Extract the [X, Y] coordinate from the center of the cell holding the provided text.  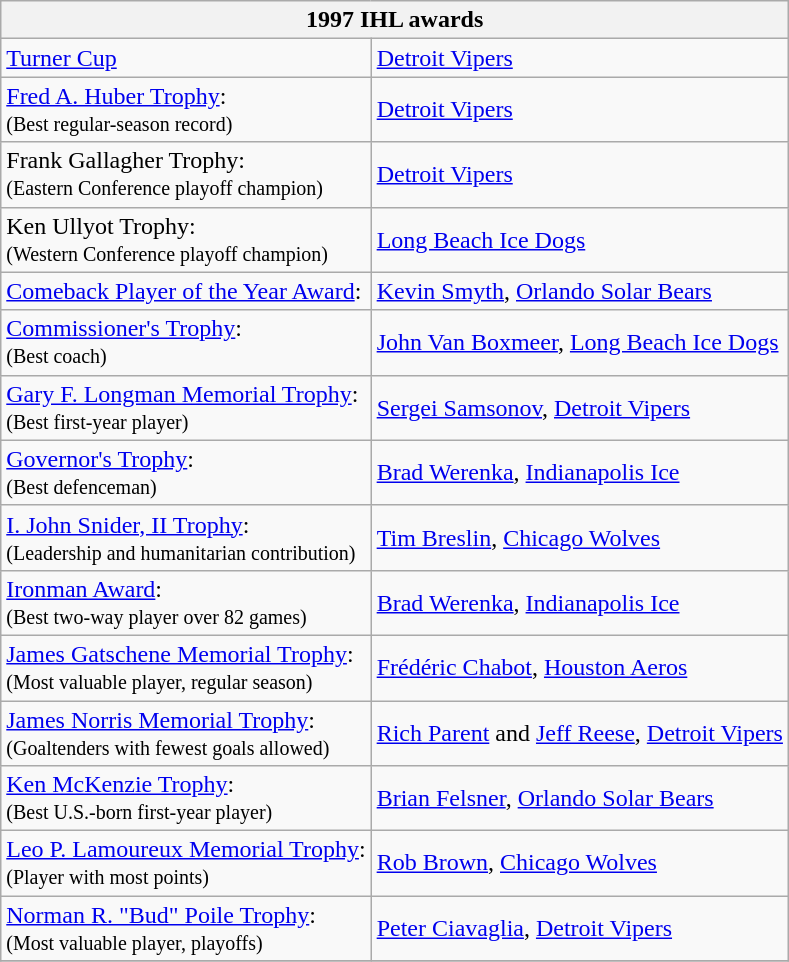
Fred A. Huber Trophy:(Best regular-season record) [186, 110]
Commissioner's Trophy:(Best coach) [186, 342]
Rich Parent and Jeff Reese, Detroit Vipers [580, 732]
Norman R. "Bud" Poile Trophy:(Most valuable player, playoffs) [186, 928]
James Gatschene Memorial Trophy:(Most valuable player, regular season) [186, 668]
Brian Felsner, Orlando Solar Bears [580, 798]
Ken Ullyot Trophy: (Western Conference playoff champion) [186, 240]
Comeback Player of the Year Award: [186, 291]
Ironman Award:(Best two-way player over 82 games) [186, 602]
Sergei Samsonov, Detroit Vipers [580, 408]
James Norris Memorial Trophy:(Goaltenders with fewest goals allowed) [186, 732]
Tim Breslin, Chicago Wolves [580, 538]
Kevin Smyth, Orlando Solar Bears [580, 291]
Leo P. Lamoureux Memorial Trophy:(Player with most points) [186, 864]
John Van Boxmeer, Long Beach Ice Dogs [580, 342]
I. John Snider, II Trophy:(Leadership and humanitarian contribution) [186, 538]
Peter Ciavaglia, Detroit Vipers [580, 928]
Turner Cup [186, 58]
Governor's Trophy:(Best defenceman) [186, 472]
Long Beach Ice Dogs [580, 240]
Rob Brown, Chicago Wolves [580, 864]
Ken McKenzie Trophy:(Best U.S.-born first-year player) [186, 798]
Frédéric Chabot, Houston Aeros [580, 668]
Gary F. Longman Memorial Trophy:(Best first-year player) [186, 408]
Frank Gallagher Trophy:(Eastern Conference playoff champion) [186, 174]
1997 IHL awards [395, 20]
